Detect which cell encompasses the target text, then output its (X, Y) center coordinate. 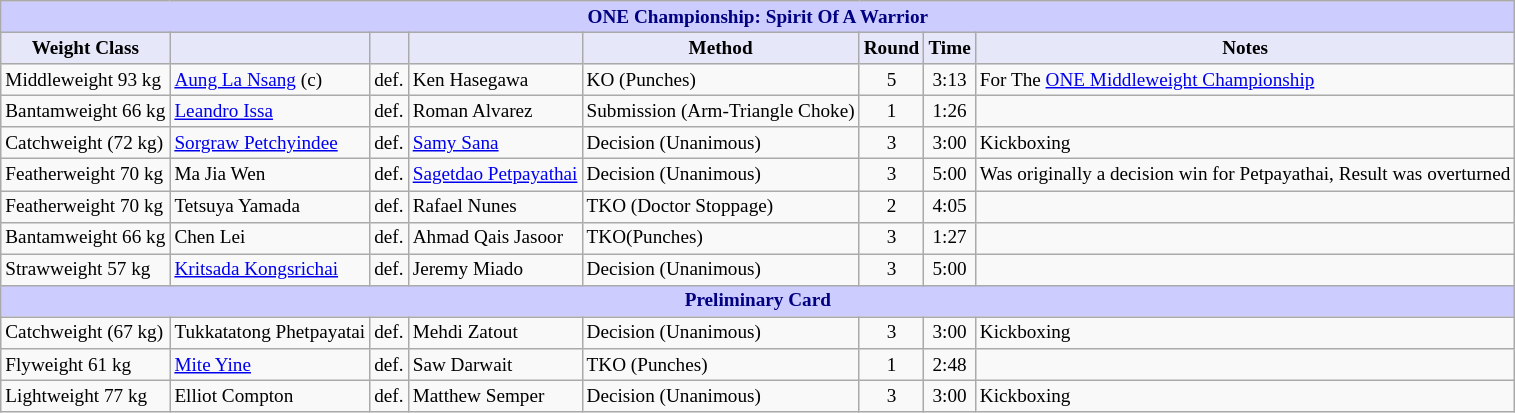
Kritsada Kongsrichai (270, 270)
1:27 (950, 238)
Flyweight 61 kg (86, 365)
Tetsuya Yamada (270, 206)
Samy Sana (495, 143)
Leandro Issa (270, 111)
Sorgraw Petchyindee (270, 143)
2:48 (950, 365)
Chen Lei (270, 238)
Mehdi Zatout (495, 333)
Roman Alvarez (495, 111)
KO (Punches) (720, 80)
Submission (Arm-Triangle Choke) (720, 111)
ONE Championship: Spirit Of A Warrior (758, 17)
For The ONE Middleweight Championship (1245, 80)
Rafael Nunes (495, 206)
Lightweight 77 kg (86, 396)
Method (720, 48)
TKO(Punches) (720, 238)
Time (950, 48)
Notes (1245, 48)
Sagetdao Petpayathai (495, 175)
Jeremy Miado (495, 270)
Was originally a decision win for Petpayathai, Result was overturned (1245, 175)
Preliminary Card (758, 301)
Elliot Compton (270, 396)
1:26 (950, 111)
Ma Jia Wen (270, 175)
Middleweight 93 kg (86, 80)
Catchweight (72 kg) (86, 143)
2 (892, 206)
3:13 (950, 80)
5 (892, 80)
Round (892, 48)
Mite Yine (270, 365)
TKO (Doctor Stoppage) (720, 206)
Matthew Semper (495, 396)
4:05 (950, 206)
Ahmad Qais Jasoor (495, 238)
Strawweight 57 kg (86, 270)
Ken Hasegawa (495, 80)
Aung La Nsang (c) (270, 80)
Saw Darwait (495, 365)
Catchweight (67 kg) (86, 333)
Weight Class (86, 48)
TKO (Punches) (720, 365)
Tukkatatong Phetpayatai (270, 333)
